Output the [x, y] coordinate of the center of the cell containing the given text.  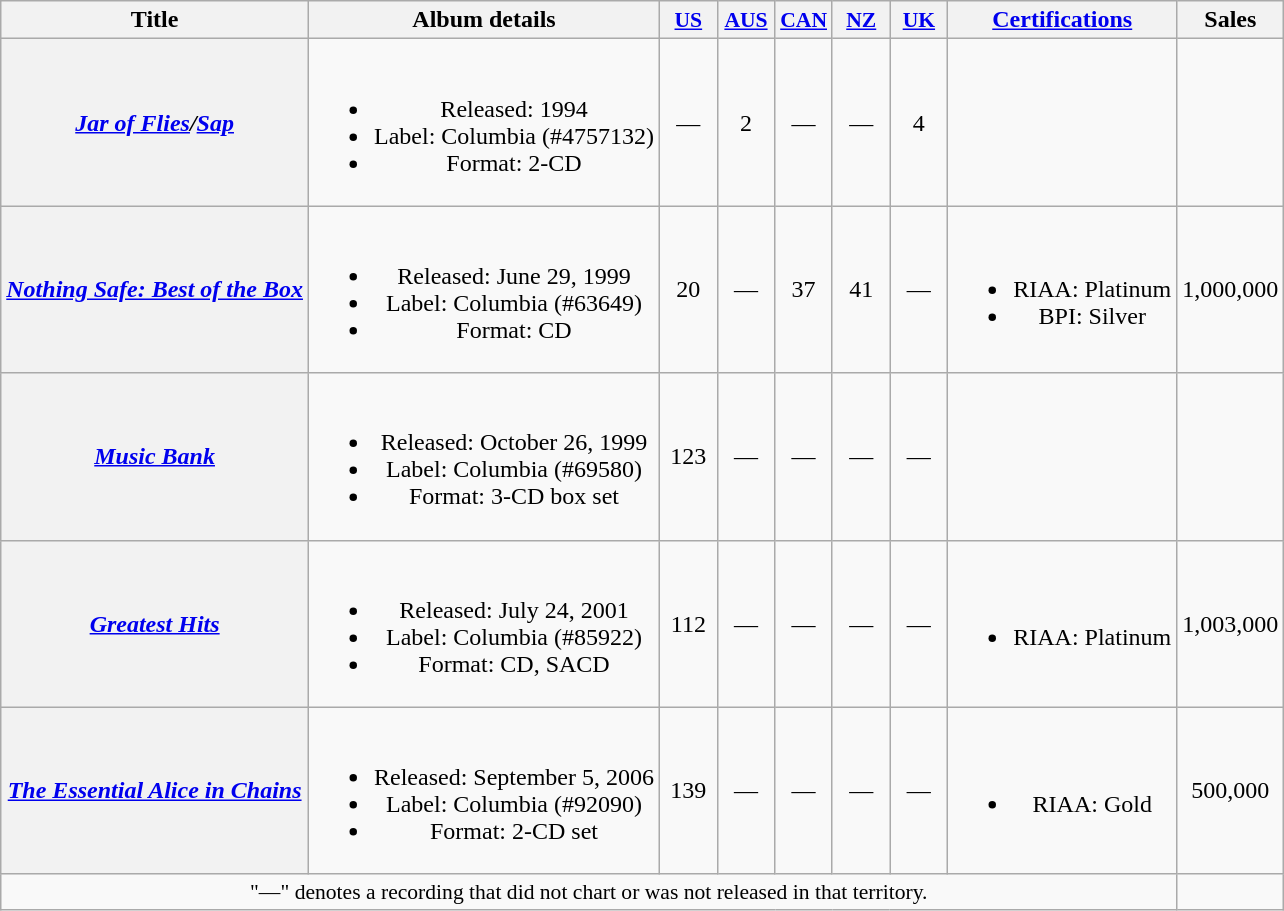
US [689, 20]
Greatest Hits [155, 624]
RIAA: PlatinumBPI: Silver [1062, 290]
Nothing Safe: Best of the Box [155, 290]
Released: July 24, 2001Label: Columbia (#85922)Format: CD, SACD [484, 624]
Released: October 26, 1999Label: Columbia (#69580)Format: 3-CD box set [484, 456]
1,000,000 [1230, 290]
20 [689, 290]
Released: September 5, 2006Label: Columbia (#92090)Format: 2-CD set [484, 790]
2 [746, 122]
NZ [861, 20]
41 [861, 290]
Title [155, 20]
RIAA: Platinum [1062, 624]
UK [919, 20]
CAN [804, 20]
500,000 [1230, 790]
139 [689, 790]
Released: June 29, 1999Label: Columbia (#63649)Format: CD [484, 290]
123 [689, 456]
1,003,000 [1230, 624]
The Essential Alice in Chains [155, 790]
"—" denotes a recording that did not chart or was not released in that territory. [589, 892]
AUS [746, 20]
RIAA: Gold [1062, 790]
4 [919, 122]
Released: 1994Label: Columbia (#4757132)Format: 2-CD [484, 122]
Jar of Flies/Sap [155, 122]
Sales [1230, 20]
Certifications [1062, 20]
112 [689, 624]
37 [804, 290]
Album details [484, 20]
Music Bank [155, 456]
